From the cell containing the given text, extract its center point as [x, y] coordinate. 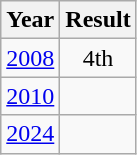
4th [98, 58]
Year [30, 20]
2024 [30, 134]
Result [98, 20]
2010 [30, 96]
2008 [30, 58]
